Return (x, y) of the center of cell containing provided text 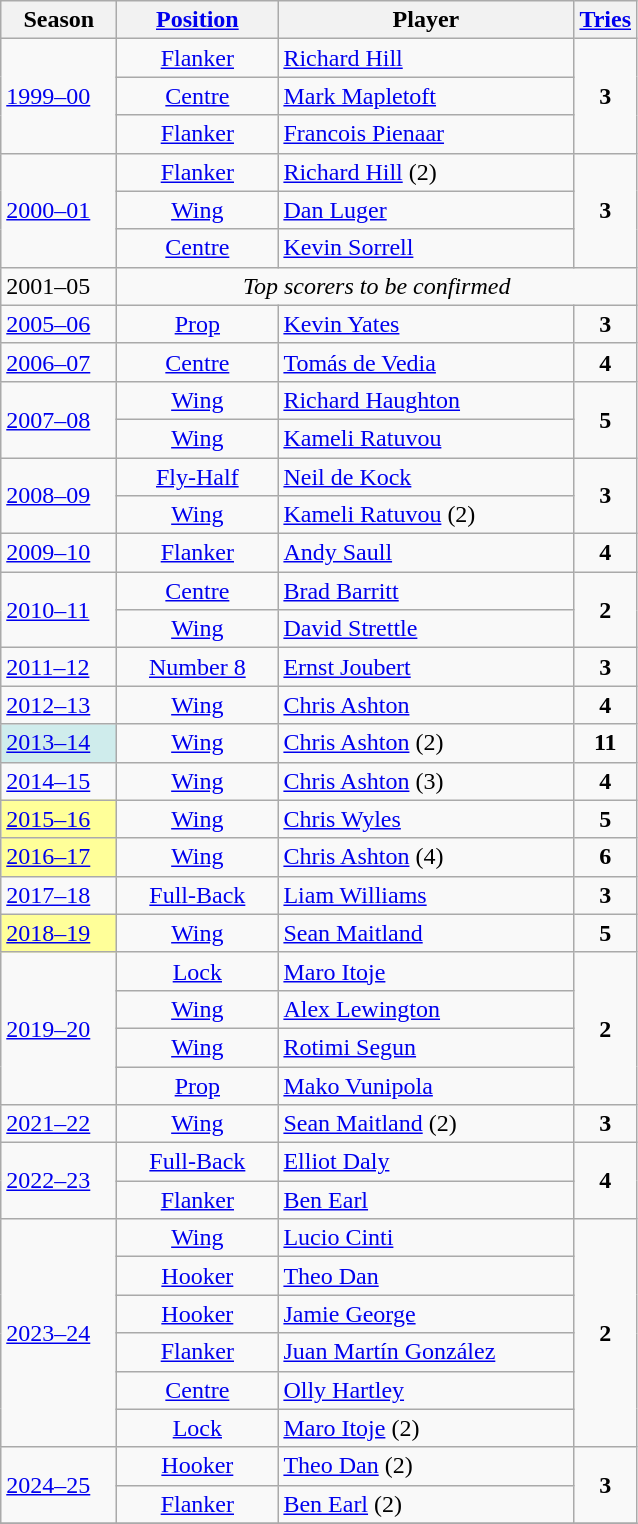
Juan Martín González (426, 1352)
Position (198, 20)
David Strettle (426, 629)
Brad Barritt (426, 591)
Player (426, 20)
Tries (606, 20)
Kameli Ratuvou (2) (426, 515)
2009–10 (59, 553)
2005–06 (59, 324)
Fly-Half (198, 477)
Neil de Kock (426, 477)
Mark Mapletoft (426, 96)
Andy Saull (426, 553)
Chris Ashton (426, 705)
Sean Maitland (426, 933)
Chris Ashton (3) (426, 781)
Mako Vunipola (426, 1085)
2017–18 (59, 895)
2001–05 (59, 286)
2019–20 (59, 1028)
Richard Hill (426, 58)
Olly Hartley (426, 1390)
Ben Earl (2) (426, 1504)
2024–25 (59, 1485)
2000–01 (59, 210)
2013–14 (59, 743)
Chris Wyles (426, 819)
Ben Earl (426, 1200)
Theo Dan (2) (426, 1466)
Season (59, 20)
Maro Itoje (2) (426, 1428)
Ernst Joubert (426, 667)
2007–08 (59, 419)
2016–17 (59, 857)
11 (606, 743)
Francois Pienaar (426, 134)
Sean Maitland (2) (426, 1124)
2014–15 (59, 781)
Dan Luger (426, 210)
2010–11 (59, 610)
Kameli Ratuvou (426, 438)
1999–00 (59, 96)
2023–24 (59, 1333)
2021–22 (59, 1124)
2008–09 (59, 496)
2012–13 (59, 705)
Jamie George (426, 1314)
Liam Williams (426, 895)
Richard Hill (2) (426, 172)
Alex Lewington (426, 1009)
Maro Itoje (426, 971)
Number 8 (198, 667)
Chris Ashton (4) (426, 857)
Tomás de Vedia (426, 362)
Theo Dan (426, 1276)
Kevin Sorrell (426, 248)
Chris Ashton (2) (426, 743)
2006–07 (59, 362)
2011–12 (59, 667)
2015–16 (59, 819)
Top scorers to be confirmed (377, 286)
Kevin Yates (426, 324)
6 (606, 857)
Elliot Daly (426, 1162)
2022–23 (59, 1181)
2018–19 (59, 933)
Lucio Cinti (426, 1238)
Richard Haughton (426, 400)
Rotimi Segun (426, 1047)
